Return [X, Y] of the center of cell containing provided text 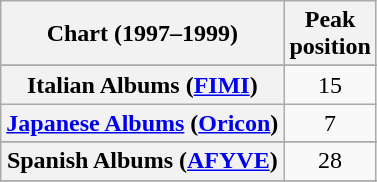
28 [330, 161]
Peak position [330, 34]
Spanish Albums (AFYVE) [142, 161]
Chart (1997–1999) [142, 34]
Italian Albums (FIMI) [142, 85]
7 [330, 123]
15 [330, 85]
Japanese Albums (Oricon) [142, 123]
